Pinpoint the cell where the given text exists, returning its (x, y) midpoint coordinate. 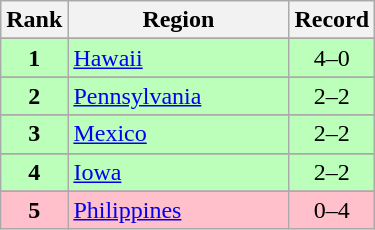
Record (332, 20)
0–4 (332, 210)
Region (178, 20)
Mexico (178, 134)
Hawaii (178, 58)
Pennsylvania (178, 96)
5 (34, 210)
1 (34, 58)
2 (34, 96)
4–0 (332, 58)
4 (34, 172)
Rank (34, 20)
3 (34, 134)
Iowa (178, 172)
Philippines (178, 210)
